Provide the (X, Y) coordinate of the cell's center where the given text is located.  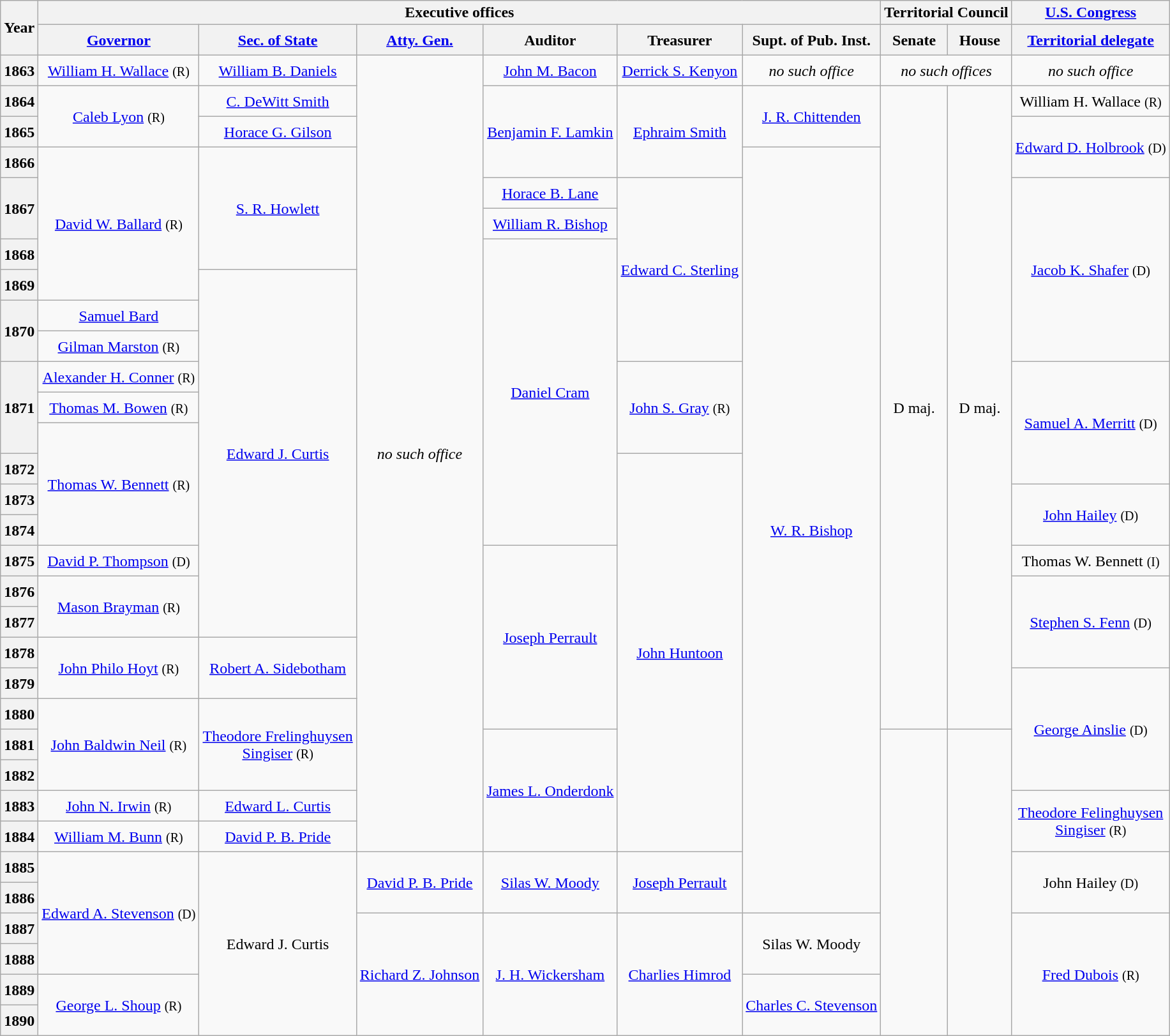
Edward A. Stevenson (D) (119, 913)
1868 (19, 255)
S. R. Howlett (278, 209)
Territorial Council (947, 13)
Auditor (550, 40)
Charles C. Stevenson (812, 1005)
George L. Shoup (R) (119, 1005)
David W. Ballard (R) (119, 224)
William B. Daniels (278, 71)
1883 (19, 806)
Benjamin F. Lamkin (550, 132)
1870 (19, 331)
1890 (19, 1021)
1869 (19, 285)
Stephen S. Fenn (D) (1090, 622)
Daniel Cram (550, 393)
Territorial delegate (1090, 40)
Thomas W. Bennett (I) (1090, 561)
Supt. of Pub. Inst. (812, 40)
Ephraim Smith (680, 132)
Fred Dubois (R) (1090, 975)
Robert A. Sidebotham (278, 668)
Gilman Marston (R) (119, 347)
Horace G. Gilson (278, 132)
Jacob K. Shafer (D) (1090, 270)
John Huntoon (680, 653)
J. R. Chittenden (812, 117)
Year (19, 28)
Alexander H. Conner (R) (119, 377)
Atty. Gen. (419, 40)
1866 (19, 163)
J. H. Wickersham (550, 975)
W. R. Bishop (812, 530)
1863 (19, 71)
1865 (19, 132)
Richard Z. Johnson (419, 975)
1889 (19, 990)
Executive offices (460, 13)
1880 (19, 714)
1877 (19, 622)
Treasurer (680, 40)
Governor (119, 40)
John S. Gray (R) (680, 408)
John N. Irwin (R) (119, 806)
1888 (19, 959)
Mason Brayman (R) (119, 607)
John Baldwin Neil (R) (119, 745)
Derrick S. Kenyon (680, 71)
Edward C. Sterling (680, 270)
John Philo Hoyt (R) (119, 668)
John M. Bacon (550, 71)
1879 (19, 684)
1881 (19, 745)
William R. Bishop (550, 224)
no such offices (947, 71)
Sec. of State (278, 40)
1882 (19, 776)
1874 (19, 530)
Edward D. Holbrook (D) (1090, 147)
George Ainslie (D) (1090, 730)
David P. Thompson (D) (119, 561)
Theodore FrelinghuysenSingiser (R) (278, 745)
1867 (19, 209)
1864 (19, 101)
1886 (19, 898)
Thomas W. Bennett (R) (119, 484)
Charlies Himrod (680, 975)
Theodore FelinghuysenSingiser (R) (1090, 822)
Edward L. Curtis (278, 806)
Samuel Bard (119, 316)
1878 (19, 653)
1885 (19, 867)
1873 (19, 500)
Thomas M. Bowen (R) (119, 408)
House (979, 40)
1872 (19, 469)
1884 (19, 837)
Senate (914, 40)
U.S. Congress (1090, 13)
William M. Bunn (R) (119, 837)
Samuel A. Merritt (D) (1090, 423)
James L. Onderdonk (550, 791)
1876 (19, 592)
1871 (19, 408)
Caleb Lyon (R) (119, 117)
1887 (19, 929)
C. DeWitt Smith (278, 101)
Horace B. Lane (550, 193)
1875 (19, 561)
